Return the [X, Y] coordinate for the center point of the cell that contains the specified text.  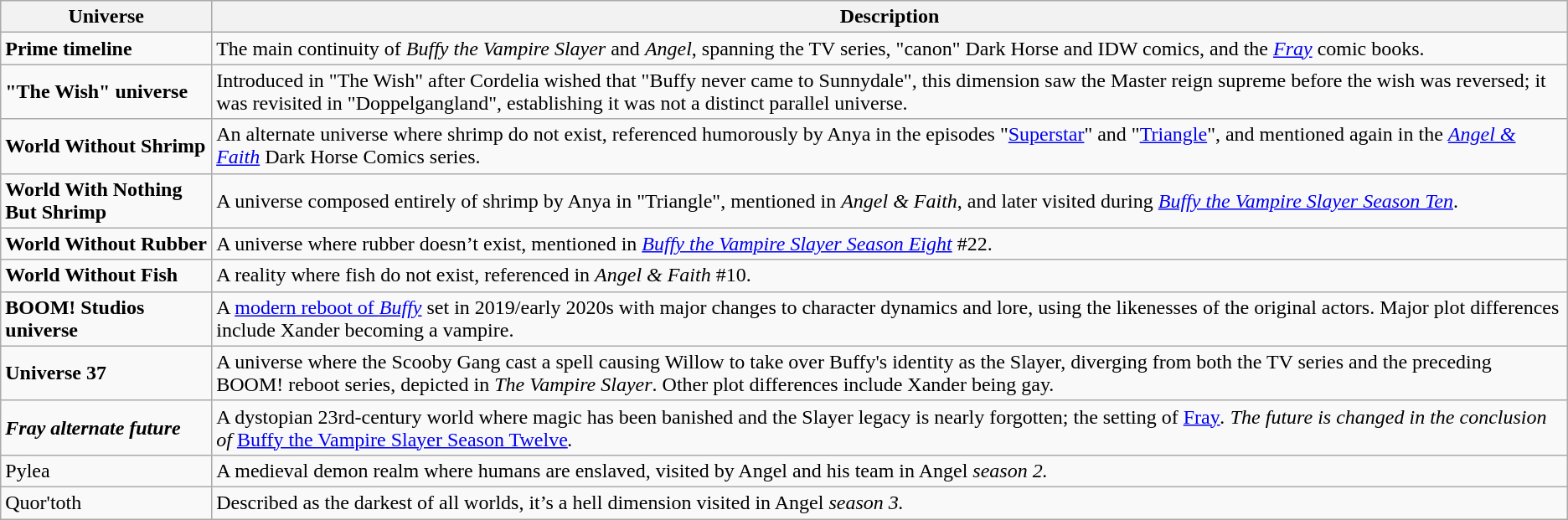
World Without Fish [106, 275]
Described as the darkest of all worlds, it’s a hell dimension visited in Angel season 3. [890, 502]
Quor'toth [106, 502]
A medieval demon realm where humans are enslaved, visited by Angel and his team in Angel season 2. [890, 471]
BOOM! Studios universe [106, 318]
Universe [106, 17]
World With Nothing But Shrimp [106, 201]
"The Wish" universe [106, 92]
Universe 37 [106, 373]
World Without Shrimp [106, 146]
Pylea [106, 471]
Prime timeline [106, 49]
A universe where rubber doesn’t exist, mentioned in Buffy the Vampire Slayer Season Eight #22. [890, 244]
A reality where fish do not exist, referenced in Angel & Faith #10. [890, 275]
Description [890, 17]
World Without Rubber [106, 244]
Fray alternate future [106, 427]
The main continuity of Buffy the Vampire Slayer and Angel, spanning the TV series, "canon" Dark Horse and IDW comics, and the Fray comic books. [890, 49]
